Identify which cell holds the provided text, then report its [x, y] central coordinate. 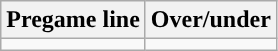
Pregame line [74, 20]
Over/under [210, 20]
